Locate the cell with the specified text and output its [x, y] center coordinate. 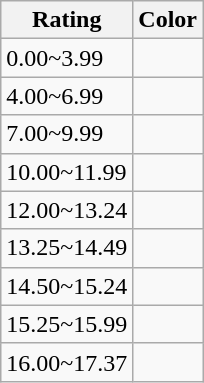
10.00~11.99 [67, 172]
13.25~14.49 [67, 248]
4.00~6.99 [67, 96]
7.00~9.99 [67, 134]
Rating [67, 20]
0.00~3.99 [67, 58]
12.00~13.24 [67, 210]
14.50~15.24 [67, 286]
Color [168, 20]
16.00~17.37 [67, 362]
15.25~15.99 [67, 324]
